For the text-containing cell, return its midpoint in (X, Y) coordinate format. 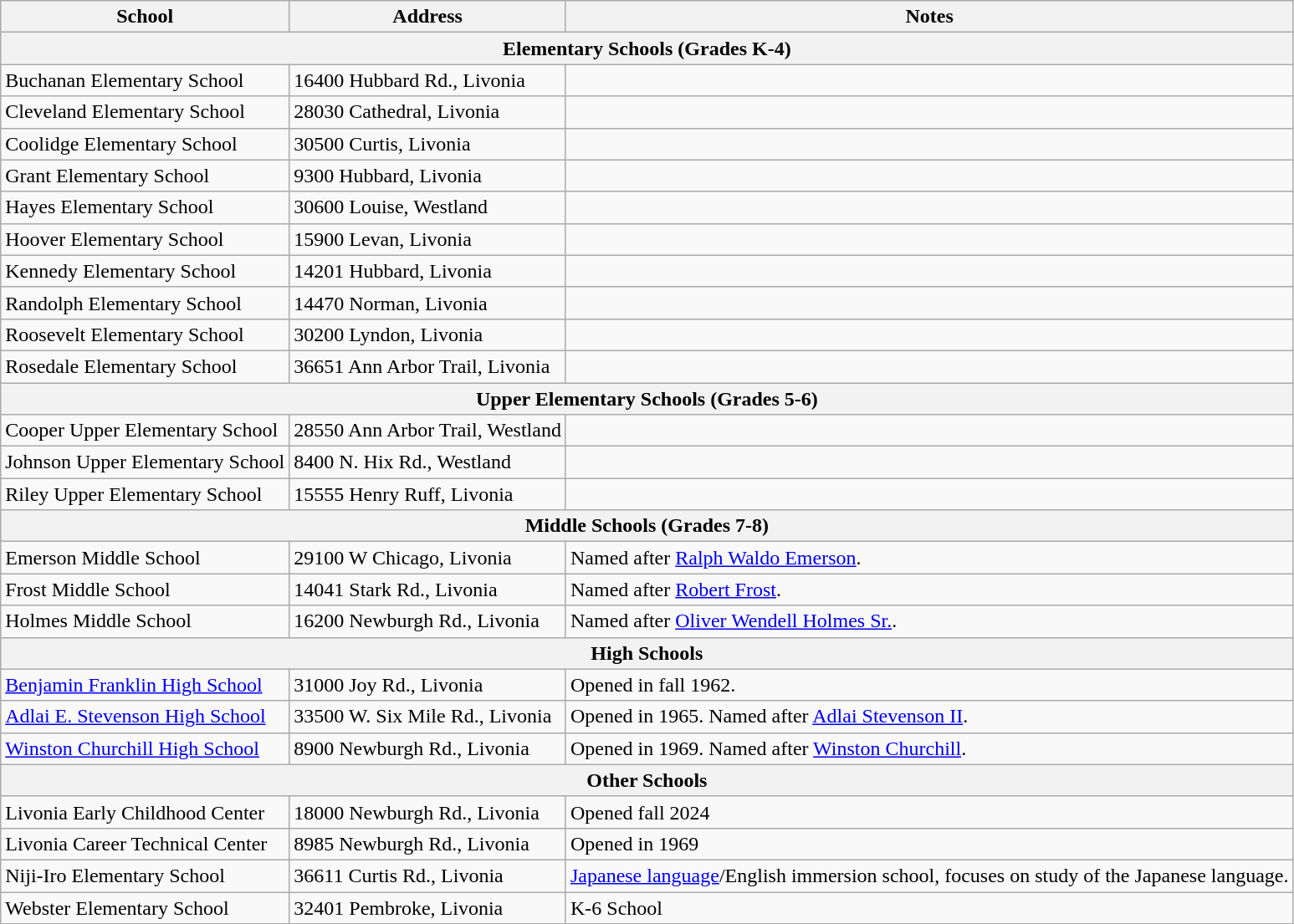
15900 Levan, Livonia (428, 239)
Opened in fall 1962. (929, 685)
Johnson Upper Elementary School (146, 462)
Notes (929, 17)
Other Schools (647, 780)
Livonia Early Childhood Center (146, 812)
8900 Newburgh Rd., Livonia (428, 748)
Rosedale Elementary School (146, 366)
16200 Newburgh Rd., Livonia (428, 621)
31000 Joy Rd., Livonia (428, 685)
K-6 School (929, 907)
Upper Elementary Schools (Grades 5-6) (647, 399)
14470 Norman, Livonia (428, 303)
Middle Schools (Grades 7-8) (647, 526)
Kennedy Elementary School (146, 271)
Livonia Career Technical Center (146, 844)
Webster Elementary School (146, 907)
Japanese language/English immersion school, focuses on study of the Japanese language. (929, 876)
Cleveland Elementary School (146, 112)
Benjamin Franklin High School (146, 685)
33500 W. Six Mile Rd., Livonia (428, 717)
Winston Churchill High School (146, 748)
Named after Ralph Waldo Emerson. (929, 558)
Named after Oliver Wendell Holmes Sr.. (929, 621)
16400 Hubbard Rd., Livonia (428, 80)
Hayes Elementary School (146, 207)
30500 Curtis, Livonia (428, 144)
Holmes Middle School (146, 621)
Opened in 1969 (929, 844)
Frost Middle School (146, 590)
8400 N. Hix Rd., Westland (428, 462)
18000 Newburgh Rd., Livonia (428, 812)
30200 Lyndon, Livonia (428, 334)
Opened in 1965. Named after Adlai Stevenson II. (929, 717)
Grant Elementary School (146, 176)
High Schools (647, 653)
Named after Robert Frost. (929, 590)
Randolph Elementary School (146, 303)
8985 Newburgh Rd., Livonia (428, 844)
14041 Stark Rd., Livonia (428, 590)
Adlai E. Stevenson High School (146, 717)
36611 Curtis Rd., Livonia (428, 876)
Opened in 1969. Named after Winston Churchill. (929, 748)
30600 Louise, Westland (428, 207)
Roosevelt Elementary School (146, 334)
9300 Hubbard, Livonia (428, 176)
School (146, 17)
Buchanan Elementary School (146, 80)
28550 Ann Arbor Trail, Westland (428, 431)
Opened fall 2024 (929, 812)
Elementary Schools (Grades K-4) (647, 48)
Coolidge Elementary School (146, 144)
28030 Cathedral, Livonia (428, 112)
Cooper Upper Elementary School (146, 431)
Hoover Elementary School (146, 239)
Niji-Iro Elementary School (146, 876)
Riley Upper Elementary School (146, 494)
29100 W Chicago, Livonia (428, 558)
36651 Ann Arbor Trail, Livonia (428, 366)
Emerson Middle School (146, 558)
Address (428, 17)
14201 Hubbard, Livonia (428, 271)
15555 Henry Ruff, Livonia (428, 494)
32401 Pembroke, Livonia (428, 907)
